From the cell containing the given text, extract its center point as [x, y] coordinate. 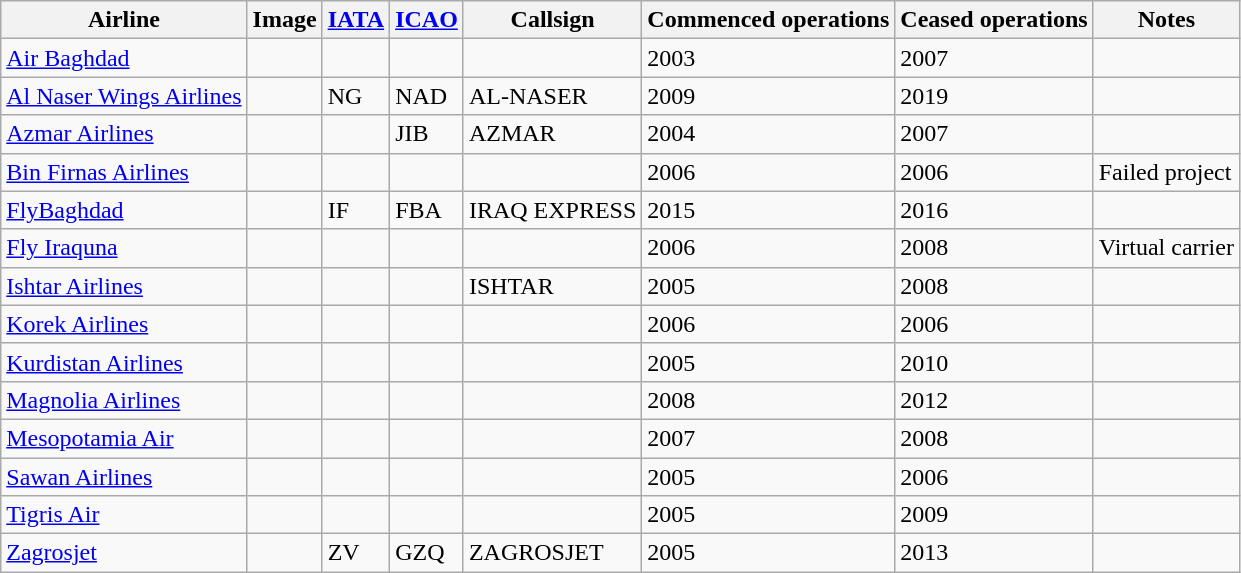
Al Naser Wings Airlines [124, 96]
Magnolia Airlines [124, 400]
Failed project [1166, 172]
AZMAR [552, 134]
Callsign [552, 20]
2016 [994, 210]
Tigris Air [124, 515]
ZV [356, 553]
2010 [994, 362]
2012 [994, 400]
Azmar Airlines [124, 134]
Air Baghdad [124, 58]
Notes [1166, 20]
IATA [356, 20]
GZQ [427, 553]
Airline [124, 20]
ZAGROSJET [552, 553]
Sawan Airlines [124, 477]
JIB [427, 134]
IF [356, 210]
2013 [994, 553]
ISHTAR [552, 286]
Fly Iraquna [124, 248]
2003 [768, 58]
NG [356, 96]
AL-NASER [552, 96]
IRAQ EXPRESS [552, 210]
NAD [427, 96]
FBA [427, 210]
Mesopotamia Air [124, 438]
Zagrosjet [124, 553]
ICAO [427, 20]
Bin Firnas Airlines [124, 172]
Kurdistan Airlines [124, 362]
Ceased operations [994, 20]
2019 [994, 96]
Korek Airlines [124, 324]
FlyBaghdad [124, 210]
Commenced operations [768, 20]
Ishtar Airlines [124, 286]
Image [284, 20]
2004 [768, 134]
Virtual carrier [1166, 248]
2015 [768, 210]
